For the text-containing cell, return its midpoint in [x, y] coordinate format. 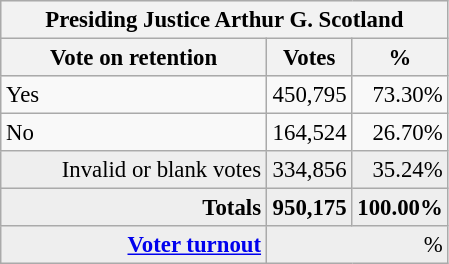
Presiding Justice Arthur G. Scotland [224, 20]
Vote on retention [134, 58]
450,795 [309, 95]
Invalid or blank votes [134, 170]
Votes [309, 58]
Yes [134, 95]
No [134, 133]
100.00% [400, 208]
26.70% [400, 133]
Voter turnout [134, 245]
Totals [134, 208]
950,175 [309, 208]
164,524 [309, 133]
35.24% [400, 170]
73.30% [400, 95]
334,856 [309, 170]
